From the cell containing the given text, extract its center point as (X, Y) coordinate. 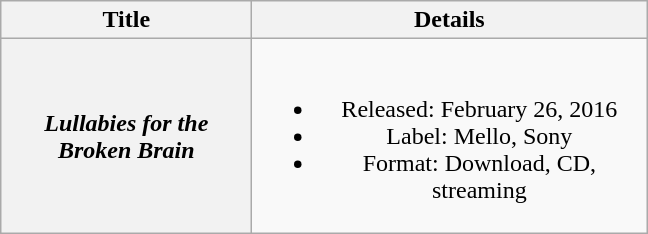
Details (450, 20)
Title (126, 20)
Released: February 26, 2016Label: Mello, SonyFormat: Download, CD, streaming (450, 136)
Lullabies for the Broken Brain (126, 136)
